For the text-containing cell, return its midpoint in (X, Y) coordinate format. 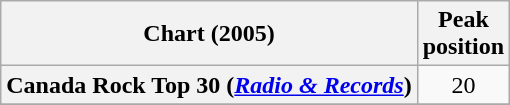
Chart (2005) (209, 34)
Canada Rock Top 30 (Radio & Records) (209, 85)
20 (463, 85)
Peakposition (463, 34)
